Identify which cell holds the provided text, then report its [x, y] central coordinate. 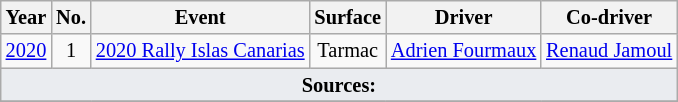
Driver [464, 17]
2020 [26, 51]
Tarmac [347, 51]
Sources: [339, 85]
Year [26, 17]
1 [71, 51]
2020 Rally Islas Canarias [200, 51]
Co-driver [609, 17]
No. [71, 17]
Surface [347, 17]
Renaud Jamoul [609, 51]
Event [200, 17]
Adrien Fourmaux [464, 51]
